Determine the [X, Y] coordinate at the center of the cell enclosing the given text.  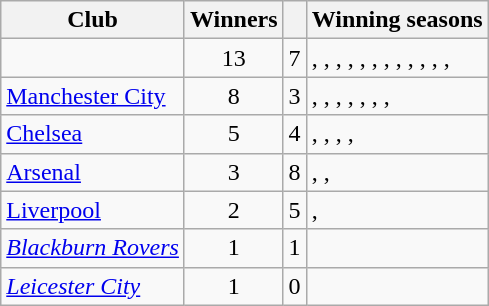
0 [294, 286]
, , , , , , , [397, 96]
Club [93, 20]
, , , , , , , , , , , , [397, 58]
, , [397, 172]
Blackburn Rovers [93, 248]
, [397, 210]
Manchester City [93, 96]
13 [234, 58]
2 [234, 210]
Arsenal [93, 172]
Chelsea [93, 134]
Liverpool [93, 210]
7 [294, 58]
Winning seasons [397, 20]
Winners [234, 20]
4 [294, 134]
, , , , [397, 134]
Leicester City [93, 286]
